Return [x, y] of the center of cell containing provided text 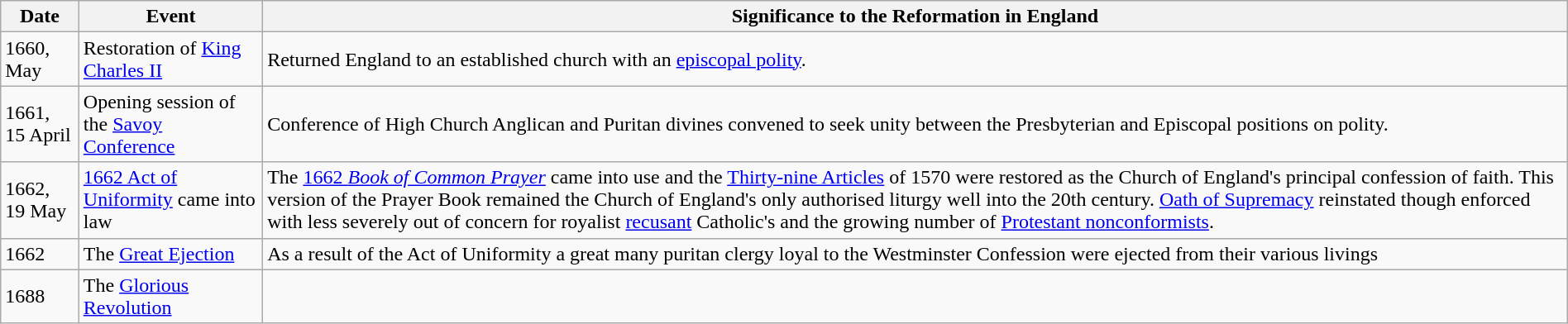
Significance to the Reformation in England [915, 17]
1688 [40, 296]
Event [170, 17]
Conference of High Church Anglican and Puritan divines convened to seek unity between the Presbyterian and Episcopal positions on polity. [915, 124]
Restoration of King Charles II [170, 60]
As a result of the Act of Uniformity a great many puritan clergy loyal to the Westminster Confession were ejected from their various livings [915, 254]
1660, May [40, 60]
1662, 19 May [40, 200]
The Great Ejection [170, 254]
Date [40, 17]
Returned England to an established church with an episcopal polity. [915, 60]
1661, 15 April [40, 124]
1662 Act of Uniformity came into law [170, 200]
The Glorious Revolution [170, 296]
1662 [40, 254]
Opening session of the Savoy Conference [170, 124]
